Return the (X, Y) coordinate for the center point of the cell that contains the specified text.  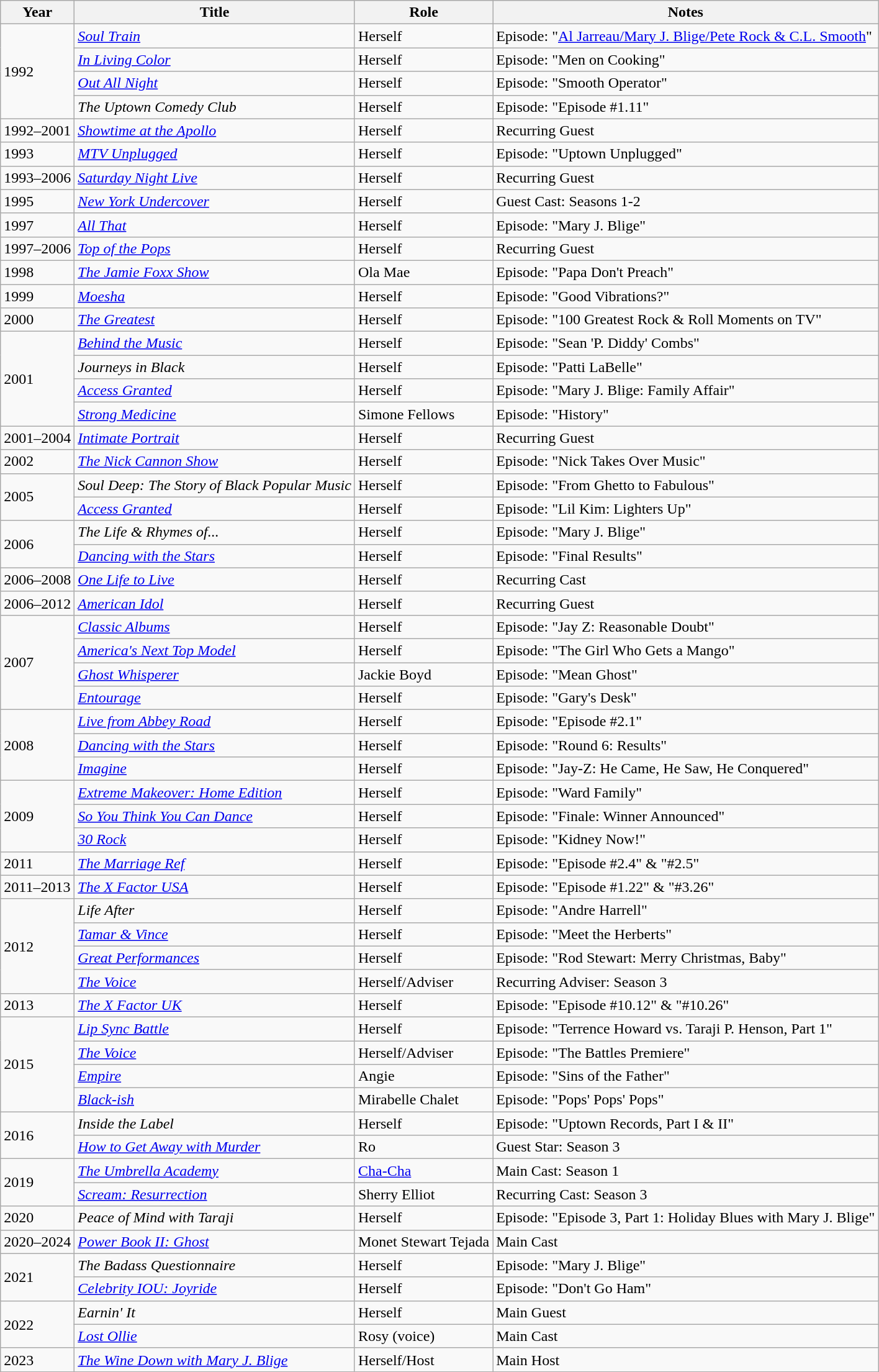
Episode: "Men on Cooking" (685, 60)
Episode: "Episode #10.12" & "#10.26" (685, 1005)
Episode: "Gary's Desk" (685, 698)
Episode: "Sean 'P. Diddy' Combs" (685, 343)
Episode: "Uptown Records, Part I & II" (685, 1124)
1993–2006 (37, 178)
Main Guest (685, 1312)
Live from Abbey Road (215, 722)
Recurring Cast: Season 3 (685, 1194)
Ro (423, 1147)
Recurring Adviser: Season 3 (685, 981)
2021 (37, 1277)
Episode: "Sins of the Father" (685, 1076)
2020 (37, 1218)
Episode: "History" (685, 414)
Episode: "Lil Kim: Lighters Up" (685, 509)
1995 (37, 201)
Recurring Cast (685, 579)
Episode: "Episode 3, Part 1: Holiday Blues with Mary J. Blige" (685, 1218)
New York Undercover (215, 201)
Guest Cast: Seasons 1-2 (685, 201)
Episode: "Round 6: Results" (685, 745)
Episode: "Episode #1.11" (685, 107)
Episode: "Ward Family" (685, 793)
1998 (37, 272)
How to Get Away with Murder (215, 1147)
Episode: "Uptown Unplugged" (685, 154)
Ola Mae (423, 272)
Imagine (215, 769)
2006 (37, 544)
Episode: "Finale: Winner Announced" (685, 816)
Monet Stewart Tejada (423, 1242)
Episode: "Good Vibrations?" (685, 296)
Episode: "Episode #2.4" & "#2.5" (685, 863)
Moesha (215, 296)
Lost Ollie (215, 1336)
2016 (37, 1135)
Episode: "Pops' Pops' Pops" (685, 1100)
Episode: "Meet the Herberts" (685, 934)
Main Cast: Season 1 (685, 1171)
Strong Medicine (215, 414)
American Idol (215, 603)
The X Factor USA (215, 887)
The Life & Rhymes of... (215, 532)
Out All Night (215, 83)
Lip Sync Battle (215, 1029)
Episode: "Andre Harrell" (685, 911)
MTV Unplugged (215, 154)
Rosy (voice) (423, 1336)
The Umbrella Academy (215, 1171)
Ghost Whisperer (215, 674)
Life After (215, 911)
Title (215, 12)
Episode: "The Girl Who Gets a Mango" (685, 650)
Mirabelle Chalet (423, 1100)
Episode: "Terrence Howard vs. Taraji P. Henson, Part 1" (685, 1029)
Jackie Boyd (423, 674)
Herself/Host (423, 1360)
Celebrity IOU: Joyride (215, 1289)
1992–2001 (37, 130)
The X Factor UK (215, 1005)
In Living Color (215, 60)
2001 (37, 379)
Cha-Cha (423, 1171)
Main Host (685, 1360)
Episode: "Don't Go Ham" (685, 1289)
Earnin' It (215, 1312)
Top of the Pops (215, 248)
Episode: "Episode #1.22" & "#3.26" (685, 887)
Empire (215, 1076)
Role (423, 12)
Power Book II: Ghost (215, 1242)
2023 (37, 1360)
Saturday Night Live (215, 178)
2019 (37, 1183)
So You Think You Can Dance (215, 816)
One Life to Live (215, 579)
Showtime at the Apollo (215, 130)
2013 (37, 1005)
The Nick Cannon Show (215, 461)
Intimate Portrait (215, 438)
2022 (37, 1324)
1993 (37, 154)
Episode: "100 Greatest Rock & Roll Moments on TV" (685, 320)
Classic Albums (215, 627)
Episode: "Kidney Now!" (685, 840)
Entourage (215, 698)
2006–2012 (37, 603)
The Jamie Foxx Show (215, 272)
Year (37, 12)
Episode: "Jay Z: Reasonable Doubt" (685, 627)
Episode: "Nick Takes Over Music" (685, 461)
Behind the Music (215, 343)
Inside the Label (215, 1124)
Simone Fellows (423, 414)
The Uptown Comedy Club (215, 107)
2007 (37, 662)
Scream: Resurrection (215, 1194)
Episode: "From Ghetto to Fabulous" (685, 485)
2011–2013 (37, 887)
Episode: "Patti LaBelle" (685, 367)
1999 (37, 296)
2020–2024 (37, 1242)
Episode: "Rod Stewart: Merry Christmas, Baby" (685, 958)
2000 (37, 320)
2012 (37, 946)
Episode: "Episode #2.1" (685, 722)
2011 (37, 863)
Extreme Makeover: Home Edition (215, 793)
1992 (37, 71)
The Greatest (215, 320)
Angie (423, 1076)
1997–2006 (37, 248)
Episode: "Jay-Z: He Came, He Saw, He Conquered" (685, 769)
Tamar & Vince (215, 934)
2015 (37, 1064)
Episode: "Final Results" (685, 556)
Episode: "Smooth Operator" (685, 83)
Guest Star: Season 3 (685, 1147)
Black-ish (215, 1100)
Episode: "Al Jarreau/Mary J. Blige/Pete Rock & C.L. Smooth" (685, 36)
2008 (37, 745)
Episode: "Papa Don't Preach" (685, 272)
Soul Train (215, 36)
Peace of Mind with Taraji (215, 1218)
Episode: "Mary J. Blige: Family Affair" (685, 391)
1997 (37, 225)
Soul Deep: The Story of Black Popular Music (215, 485)
The Badass Questionnaire (215, 1265)
The Wine Down with Mary J. Blige (215, 1360)
Journeys in Black (215, 367)
Episode: "The Battles Premiere" (685, 1053)
Notes (685, 12)
30 Rock (215, 840)
America's Next Top Model (215, 650)
The Marriage Ref (215, 863)
2006–2008 (37, 579)
2002 (37, 461)
All That (215, 225)
Sherry Elliot (423, 1194)
Episode: "Mean Ghost" (685, 674)
2005 (37, 497)
Great Performances (215, 958)
2009 (37, 816)
2001–2004 (37, 438)
